Search for the cell housing the specified text and yield its [x, y] center coordinate. 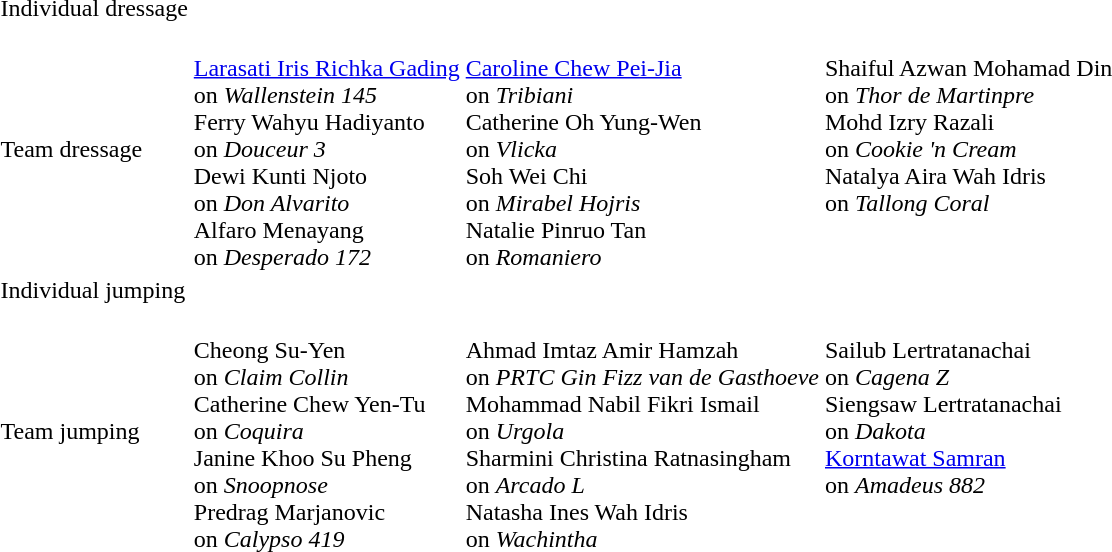
Caroline Chew Pei-Jiaon TribianiCatherine Oh Yung-Wenon VlickaSoh Wei Chion Mirabel HojrisNatalie Pinruo Tanon Romaniero [642, 149]
Larasati Iris Richka Gadingon Wallenstein 145Ferry Wahyu Hadiyantoon Douceur 3Dewi Kunti Njotoon Don AlvaritoAlfaro Menayangon Desperado 172 [326, 149]
